Capture the cell that displays the provided text and extract its [X, Y] central coordinate. 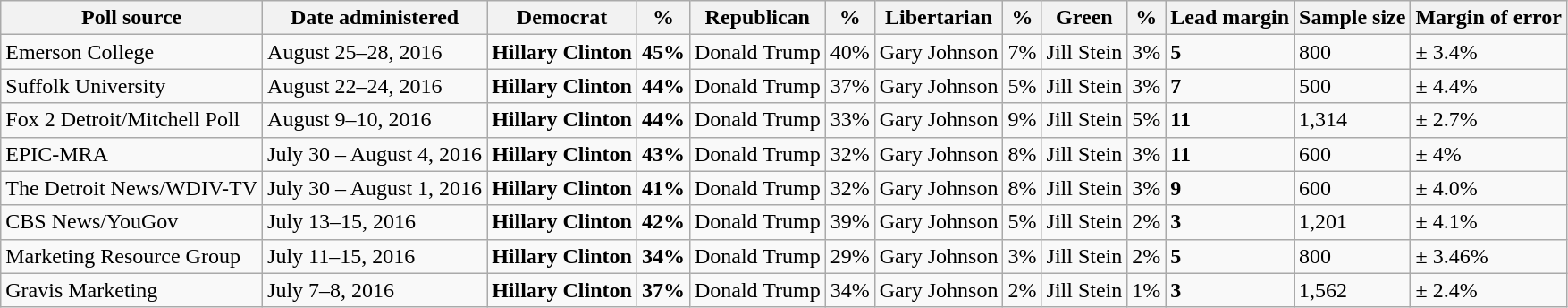
9% [1023, 120]
1% [1146, 290]
The Detroit News/WDIV-TV [132, 188]
42% [663, 222]
± 4.4% [1489, 86]
500 [1353, 86]
July 30 – August 4, 2016 [375, 154]
August 25–28, 2016 [375, 52]
45% [663, 52]
Gravis Marketing [132, 290]
1,201 [1353, 222]
Date administered [375, 18]
Lead margin [1230, 18]
40% [849, 52]
± 4.1% [1489, 222]
July 13–15, 2016 [375, 222]
7% [1023, 52]
CBS News/YouGov [132, 222]
July 11–15, 2016 [375, 256]
39% [849, 222]
± 2.7% [1489, 120]
Democrat [562, 18]
1,314 [1353, 120]
July 7–8, 2016 [375, 290]
Fox 2 Detroit/Mitchell Poll [132, 120]
EPIC-MRA [132, 154]
Sample size [1353, 18]
± 4.0% [1489, 188]
9 [1230, 188]
7 [1230, 86]
± 4% [1489, 154]
Libertarian [939, 18]
August 22–24, 2016 [375, 86]
Suffolk University [132, 86]
Poll source [132, 18]
Green [1084, 18]
July 30 – August 1, 2016 [375, 188]
29% [849, 256]
August 9–10, 2016 [375, 120]
Marketing Resource Group [132, 256]
Margin of error [1489, 18]
1,562 [1353, 290]
43% [663, 154]
± 3.46% [1489, 256]
Emerson College [132, 52]
Republican [757, 18]
41% [663, 188]
± 2.4% [1489, 290]
33% [849, 120]
± 3.4% [1489, 52]
